Return (x, y) of the center of cell containing provided text 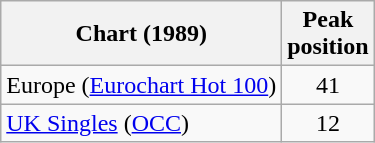
Europe (Eurochart Hot 100) (142, 85)
12 (328, 123)
Peakposition (328, 34)
UK Singles (OCC) (142, 123)
Chart (1989) (142, 34)
41 (328, 85)
